Determine the (X, Y) coordinate at the center of the cell enclosing the given text.  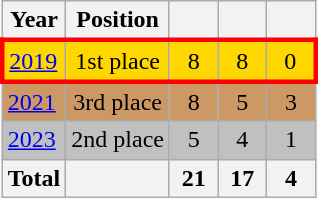
2021 (34, 101)
Total (34, 178)
0 (292, 60)
2023 (34, 140)
3 (292, 101)
21 (194, 178)
Year (34, 21)
2nd place (118, 140)
3rd place (118, 101)
Position (118, 21)
1st place (118, 60)
2019 (34, 60)
17 (242, 178)
1 (292, 140)
